Determine the (x, y) coordinate at the center of the cell enclosing the given text.  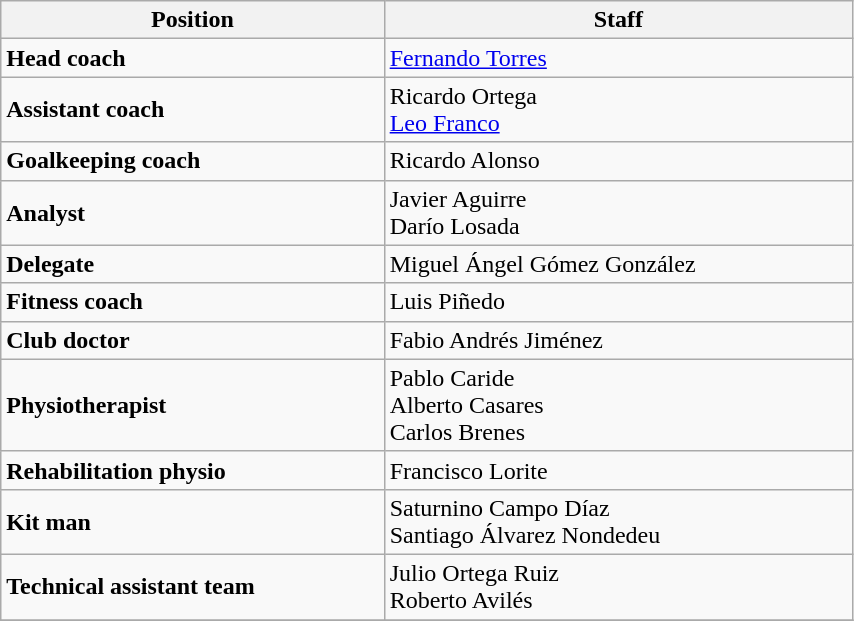
Francisco Lorite (618, 470)
Delegate (192, 264)
Staff (618, 20)
Javier Aguirre Darío Losada (618, 212)
Head coach (192, 58)
Club doctor (192, 340)
Pablo Caride Alberto Casares Carlos Brenes (618, 405)
Rehabilitation physio (192, 470)
Assistant coach (192, 110)
Physiotherapist (192, 405)
Luis Piñedo (618, 302)
Ricardo Ortega Leo Franco (618, 110)
Fitness coach (192, 302)
Julio Ortega Ruiz Roberto Avilés (618, 586)
Technical assistant team (192, 586)
Kit man (192, 522)
Position (192, 20)
Fabio Andrés Jiménez (618, 340)
Fernando Torres (618, 58)
Miguel Ángel Gómez González (618, 264)
Analyst (192, 212)
Saturnino Campo Díaz Santiago Álvarez Nondedeu (618, 522)
Goalkeeping coach (192, 161)
Ricardo Alonso (618, 161)
